Detect which cell encompasses the target text, then output its (x, y) center coordinate. 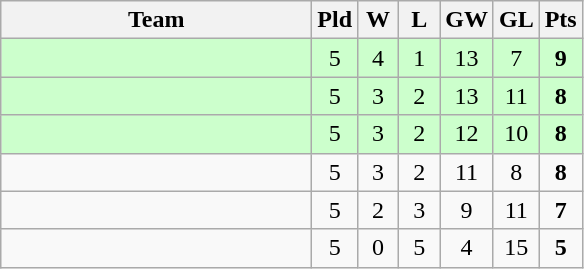
W (378, 20)
1 (420, 58)
0 (378, 248)
GL (516, 20)
GW (467, 20)
Pld (335, 20)
10 (516, 134)
Pts (560, 20)
L (420, 20)
12 (467, 134)
Team (156, 20)
15 (516, 248)
